Capture the cell that displays the provided text and extract its (X, Y) central coordinate. 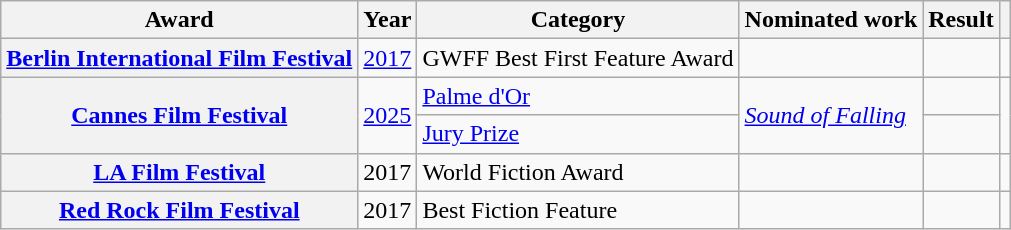
LA Film Festival (180, 172)
Nominated work (831, 20)
Berlin International Film Festival (180, 58)
Jury Prize (578, 134)
Red Rock Film Festival (180, 210)
Cannes Film Festival (180, 115)
Result (961, 20)
Palme d'Or (578, 96)
Sound of Falling (831, 115)
World Fiction Award (578, 172)
Award (180, 20)
GWFF Best First Feature Award (578, 58)
2025 (388, 115)
Best Fiction Feature (578, 210)
Category (578, 20)
Year (388, 20)
